Output the (x, y) coordinate of the center of the cell containing the given text.  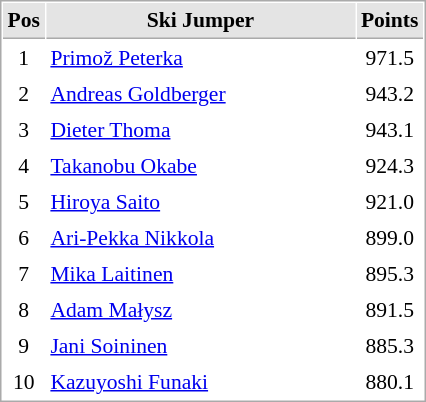
Hiroya Saito (200, 201)
891.5 (390, 309)
9 (24, 345)
Ski Jumper (200, 21)
10 (24, 381)
885.3 (390, 345)
7 (24, 273)
6 (24, 237)
8 (24, 309)
Points (390, 21)
4 (24, 165)
971.5 (390, 57)
5 (24, 201)
Mika Laitinen (200, 273)
899.0 (390, 237)
Kazuyoshi Funaki (200, 381)
943.2 (390, 93)
924.3 (390, 165)
Primož Peterka (200, 57)
895.3 (390, 273)
Pos (24, 21)
880.1 (390, 381)
1 (24, 57)
Andreas Goldberger (200, 93)
943.1 (390, 129)
2 (24, 93)
3 (24, 129)
Jani Soininen (200, 345)
921.0 (390, 201)
Takanobu Okabe (200, 165)
Adam Małysz (200, 309)
Dieter Thoma (200, 129)
Ari-Pekka Nikkola (200, 237)
